For the text-containing cell, return its midpoint in (x, y) coordinate format. 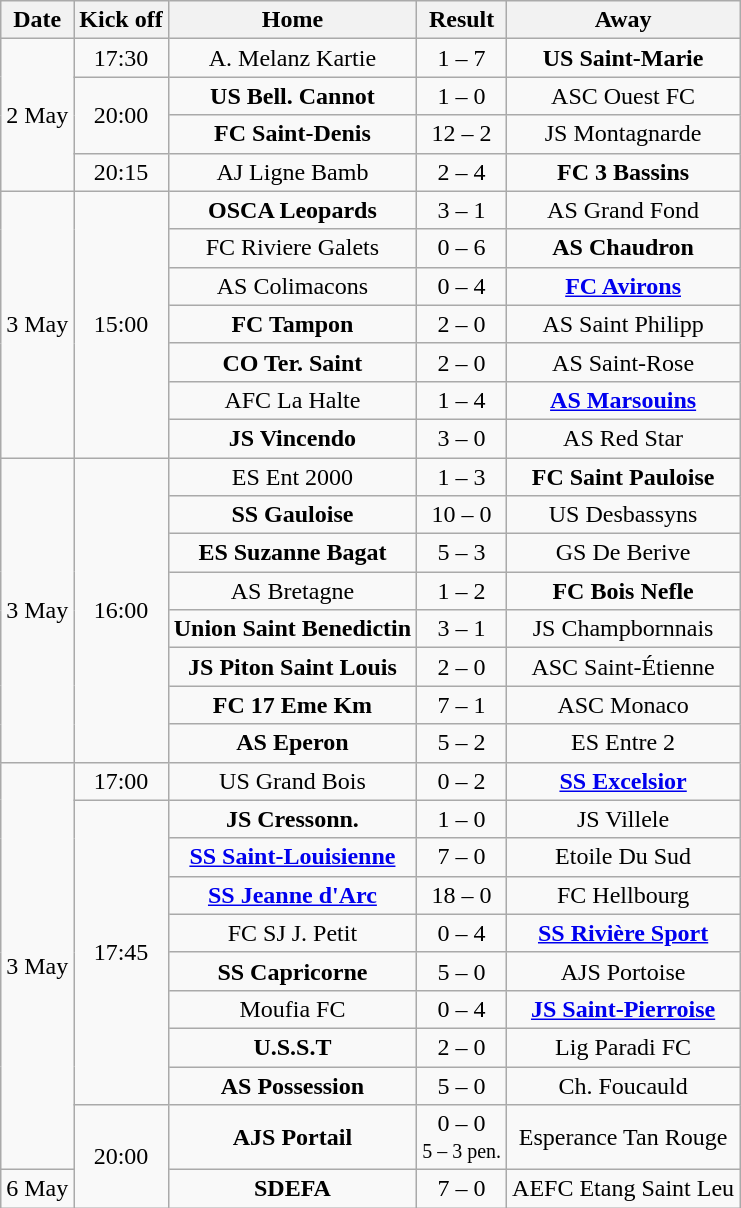
ES Suzanne Bagat (292, 553)
SDEFA (292, 1189)
2 – 4 (462, 172)
JS Vincendo (292, 438)
6 May (38, 1189)
Etoile Du Sud (624, 857)
JS Saint-Pierroise (624, 1009)
20:15 (121, 172)
JS Montagnarde (624, 134)
16:00 (121, 610)
ES Ent 2000 (292, 477)
AS Saint-Rose (624, 362)
SS Gauloise (292, 515)
Kick off (121, 20)
1 – 7 (462, 58)
SS Saint-Louisienne (292, 857)
Result (462, 20)
18 – 0 (462, 895)
A. Melanz Kartie (292, 58)
AS Red Star (624, 438)
1 – 3 (462, 477)
FC Bois Nefle (624, 591)
JS Cressonn. (292, 819)
AS Marsouins (624, 400)
US Saint-Marie (624, 58)
Ch. Foucauld (624, 1085)
3 – 0 (462, 438)
SS Jeanne d'Arc (292, 895)
AS Bretagne (292, 591)
17:00 (121, 781)
Away (624, 20)
JS Piton Saint Louis (292, 667)
AJS Portoise (624, 971)
17:45 (121, 952)
FC Saint-Denis (292, 134)
ES Entre 2 (624, 743)
15:00 (121, 324)
ASC Ouest FC (624, 96)
0 – 6 (462, 248)
AS Possession (292, 1085)
Lig Paradi FC (624, 1047)
7 – 1 (462, 705)
AS Eperon (292, 743)
U.S.S.T (292, 1047)
FC 17 Eme Km (292, 705)
ASC Saint-Étienne (624, 667)
JS Champbornnais (624, 629)
Union Saint Benedictin (292, 629)
10 – 0 (462, 515)
0 – 0 5 – 3 pen. (462, 1138)
Home (292, 20)
AS Chaudron (624, 248)
AEFC Etang Saint Leu (624, 1189)
US Bell. Cannot (292, 96)
AFC La Halte (292, 400)
SS Excelsior (624, 781)
AJ Ligne Bamb (292, 172)
FC 3 Bassins (624, 172)
2 May (38, 115)
5 – 2 (462, 743)
AS Colimacons (292, 286)
1 – 2 (462, 591)
Moufia FC (292, 1009)
12 – 2 (462, 134)
1 – 4 (462, 400)
JS Villele (624, 819)
AS Grand Fond (624, 210)
AS Saint Philipp (624, 324)
5 – 3 (462, 553)
GS De Berive (624, 553)
SS Capricorne (292, 971)
Esperance Tan Rouge (624, 1138)
FC Hellbourg (624, 895)
FC Riviere Galets (292, 248)
US Desbassyns (624, 515)
FC SJ J. Petit (292, 933)
ASC Monaco (624, 705)
17:30 (121, 58)
FC Saint Pauloise (624, 477)
CO Ter. Saint (292, 362)
US Grand Bois (292, 781)
AJS Portail (292, 1138)
OSCA Leopards (292, 210)
FC Tampon (292, 324)
0 – 2 (462, 781)
Date (38, 20)
SS Rivière Sport (624, 933)
FC Avirons (624, 286)
